Output the [X, Y] coordinate of the center of the cell containing the given text.  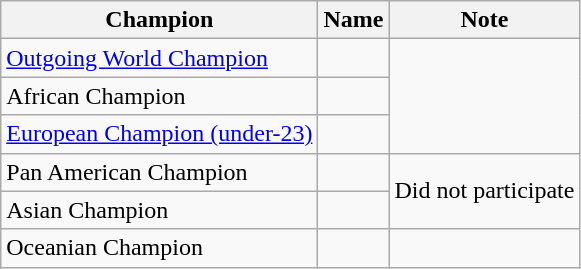
Pan American Champion [160, 172]
European Champion (under-23) [160, 134]
Note [484, 20]
Oceanian Champion [160, 248]
Did not participate [484, 191]
Champion [160, 20]
Asian Champion [160, 210]
Outgoing World Champion [160, 58]
Name [354, 20]
African Champion [160, 96]
